Return (x, y) of the center of cell containing provided text 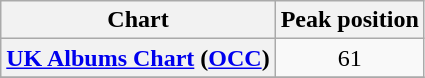
Chart (138, 20)
61 (350, 58)
Peak position (350, 20)
UK Albums Chart (OCC) (138, 58)
